Return [x, y] of the center of cell containing provided text 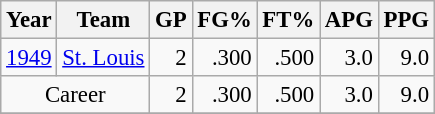
Team [104, 20]
FT% [288, 20]
1949 [29, 58]
St. Louis [104, 58]
GP [171, 20]
Career [76, 95]
Year [29, 20]
FG% [224, 20]
APG [350, 20]
PPG [406, 20]
